Detect which cell encompasses the target text, then output its [x, y] center coordinate. 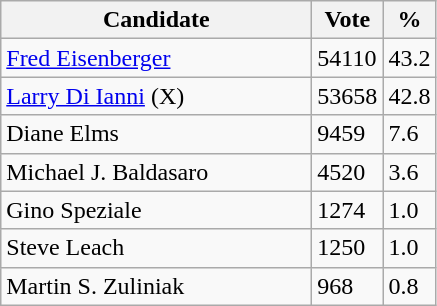
3.6 [410, 172]
43.2 [410, 58]
54110 [348, 58]
4520 [348, 172]
9459 [348, 134]
Steve Leach [156, 248]
1274 [348, 210]
Candidate [156, 20]
Martin S. Zuliniak [156, 286]
968 [348, 286]
0.8 [410, 286]
Diane Elms [156, 134]
% [410, 20]
7.6 [410, 134]
1250 [348, 248]
Larry Di Ianni (X) [156, 96]
Fred Eisenberger [156, 58]
Gino Speziale [156, 210]
Vote [348, 20]
53658 [348, 96]
Michael J. Baldasaro [156, 172]
42.8 [410, 96]
